Return (x, y) of the center of cell containing provided text 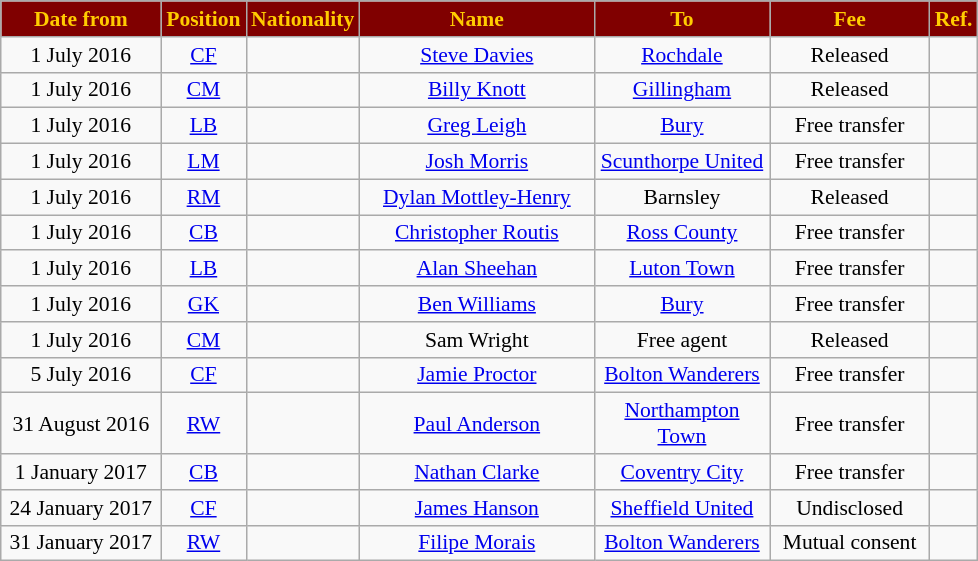
Jamie Proctor (476, 375)
5 July 2016 (81, 375)
31 August 2016 (81, 424)
To (682, 19)
Josh Morris (476, 162)
Free agent (682, 340)
Ross County (682, 233)
Billy Knott (476, 90)
Name (476, 19)
Barnsley (682, 197)
Nathan Clarke (476, 472)
Mutual consent (850, 543)
Paul Anderson (476, 424)
Steve Davies (476, 55)
24 January 2017 (81, 508)
Filipe Morais (476, 543)
Position (204, 19)
Ben Williams (476, 304)
Greg Leigh (476, 126)
Rochdale (682, 55)
Scunthorpe United (682, 162)
GK (204, 304)
Coventry City (682, 472)
Nationality (302, 19)
31 January 2017 (81, 543)
James Hanson (476, 508)
1 January 2017 (81, 472)
Alan Sheehan (476, 269)
Gillingham (682, 90)
Christopher Routis (476, 233)
Ref. (954, 19)
Fee (850, 19)
Luton Town (682, 269)
Undisclosed (850, 508)
Northampton Town (682, 424)
Dylan Mottley-Henry (476, 197)
Date from (81, 19)
RM (204, 197)
Sam Wright (476, 340)
LM (204, 162)
Sheffield United (682, 508)
